Return [X, Y] of the center of cell containing provided text 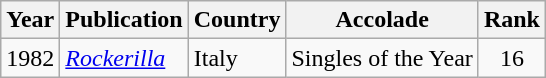
1982 [30, 58]
Publication [124, 20]
Singles of the Year [382, 58]
16 [512, 58]
Year [30, 20]
Rockerilla [124, 58]
Accolade [382, 20]
Italy [237, 58]
Rank [512, 20]
Country [237, 20]
